For the text-containing cell, return its midpoint in (x, y) coordinate format. 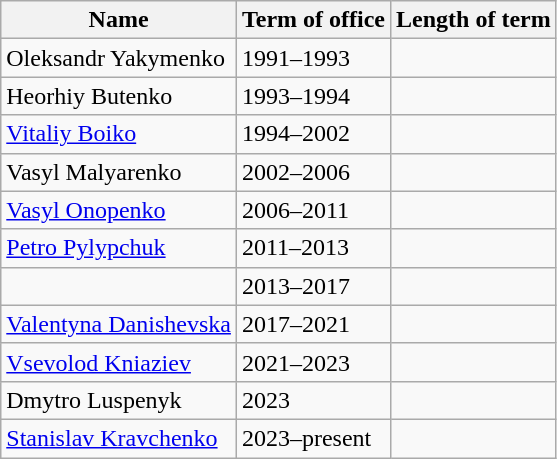
Oleksandr Yakymenko (119, 58)
Stanislav Kravchenko (119, 438)
Heorhiy Butenko (119, 96)
Name (119, 20)
1994–2002 (313, 134)
2021–2023 (313, 362)
Petro Pylypchuk (119, 248)
Vasyl Onopenko (119, 210)
2011–2013 (313, 248)
2013–2017 (313, 286)
2023–present (313, 438)
2023 (313, 400)
Vitaliy Boiko (119, 134)
Vsevolod Kniaziev (119, 362)
1993–1994 (313, 96)
Dmytro Luspenyk (119, 400)
2006–2011 (313, 210)
Vasyl Malyarenko (119, 172)
2002–2006 (313, 172)
Valentyna Danishevska (119, 324)
Length of term (474, 20)
Term of office (313, 20)
1991–1993 (313, 58)
2017–2021 (313, 324)
